From the cell containing the given text, extract its center point as [X, Y] coordinate. 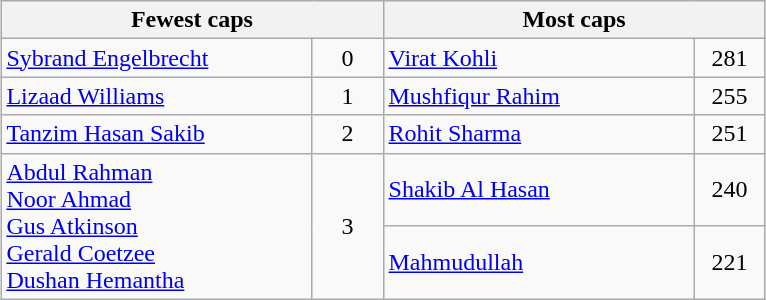
3 [348, 226]
240 [730, 190]
Sybrand Engelbrecht [156, 58]
Fewest caps [192, 20]
0 [348, 58]
Tanzim Hasan Sakib [156, 134]
281 [730, 58]
221 [730, 262]
Mahmudullah [538, 262]
255 [730, 96]
Lizaad Williams [156, 96]
Virat Kohli [538, 58]
2 [348, 134]
Most caps [574, 20]
1 [348, 96]
Rohit Sharma [538, 134]
Mushfiqur Rahim [538, 96]
Shakib Al Hasan [538, 190]
251 [730, 134]
Abdul Rahman Noor Ahmad Gus Atkinson Gerald Coetzee Dushan Hemantha [156, 226]
